For the text-containing cell, return its midpoint in [X, Y] coordinate format. 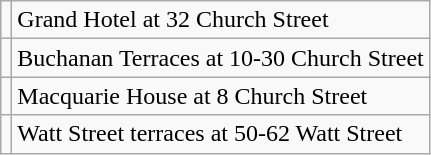
Buchanan Terraces at 10-30 Church Street [220, 58]
Macquarie House at 8 Church Street [220, 96]
Watt Street terraces at 50-62 Watt Street [220, 134]
Grand Hotel at 32 Church Street [220, 20]
